Search for the cell housing the specified text and yield its (X, Y) center coordinate. 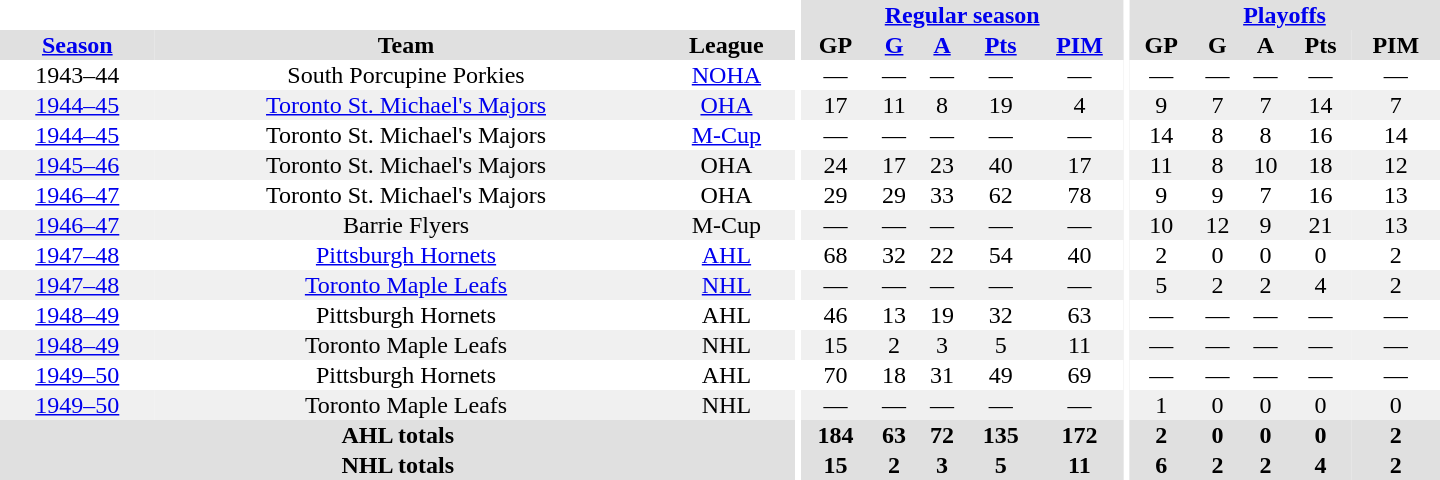
184 (836, 435)
1945–46 (78, 165)
24 (836, 165)
33 (942, 195)
172 (1079, 435)
72 (942, 435)
6 (1162, 465)
22 (942, 255)
54 (1000, 255)
Regular season (962, 15)
46 (836, 315)
68 (836, 255)
League (726, 45)
23 (942, 165)
Team (406, 45)
1 (1162, 405)
South Porcupine Porkies (406, 75)
78 (1079, 195)
Season (78, 45)
49 (1000, 375)
NOHA (726, 75)
21 (1320, 225)
AHL totals (398, 435)
Barrie Flyers (406, 225)
70 (836, 375)
Playoffs (1284, 15)
62 (1000, 195)
69 (1079, 375)
31 (942, 375)
135 (1000, 435)
NHL totals (398, 465)
1943–44 (78, 75)
